Provide the (x, y) coordinate of the cell's center where the given text is located.  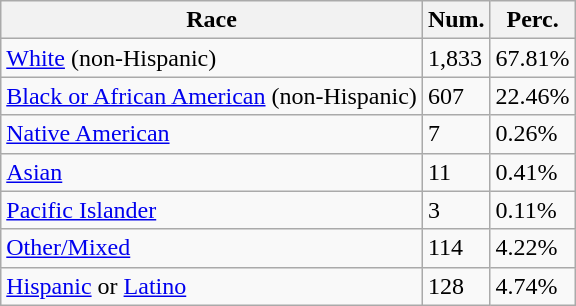
3 (456, 210)
0.26% (532, 134)
4.22% (532, 248)
4.74% (532, 286)
0.11% (532, 210)
7 (456, 134)
Perc. (532, 20)
Num. (456, 20)
1,833 (456, 58)
67.81% (532, 58)
128 (456, 286)
0.41% (532, 172)
11 (456, 172)
114 (456, 248)
White (non-Hispanic) (212, 58)
Race (212, 20)
Asian (212, 172)
Hispanic or Latino (212, 286)
Other/Mixed (212, 248)
Black or African American (non-Hispanic) (212, 96)
607 (456, 96)
Native American (212, 134)
Pacific Islander (212, 210)
22.46% (532, 96)
